Return (X, Y) of the center of cell containing provided text 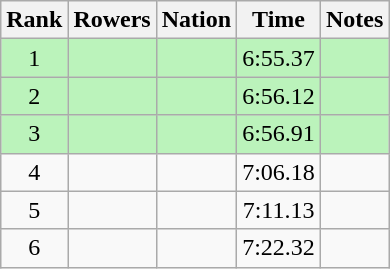
7:11.13 (279, 210)
6:55.37 (279, 58)
3 (34, 134)
5 (34, 210)
4 (34, 172)
Time (279, 20)
7:22.32 (279, 248)
Rank (34, 20)
Rowers (112, 20)
6 (34, 248)
6:56.12 (279, 96)
Nation (196, 20)
6:56.91 (279, 134)
2 (34, 96)
7:06.18 (279, 172)
1 (34, 58)
Notes (354, 20)
